Extract the [X, Y] coordinate from the center of the cell holding the provided text.  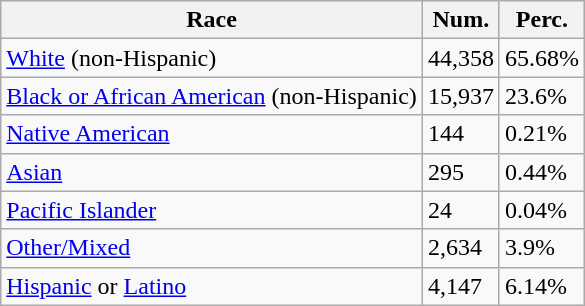
Race [212, 20]
Black or African American (non-Hispanic) [212, 96]
2,634 [460, 248]
Hispanic or Latino [212, 286]
Asian [212, 172]
6.14% [542, 286]
Num. [460, 20]
0.04% [542, 210]
295 [460, 172]
0.21% [542, 134]
15,937 [460, 96]
Pacific Islander [212, 210]
65.68% [542, 58]
24 [460, 210]
44,358 [460, 58]
White (non-Hispanic) [212, 58]
0.44% [542, 172]
Perc. [542, 20]
Other/Mixed [212, 248]
4,147 [460, 286]
23.6% [542, 96]
144 [460, 134]
3.9% [542, 248]
Native American [212, 134]
